Return [X, Y] of the center of cell containing provided text 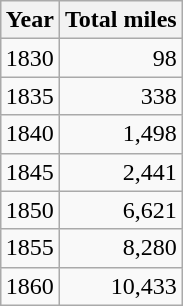
1850 [30, 210]
8,280 [120, 248]
338 [120, 96]
1855 [30, 248]
1840 [30, 134]
6,621 [120, 210]
1835 [30, 96]
Year [30, 20]
1,498 [120, 134]
2,441 [120, 172]
1860 [30, 286]
1830 [30, 58]
10,433 [120, 286]
98 [120, 58]
Total miles [120, 20]
1845 [30, 172]
